From the cell containing the given text, extract its center point as (x, y) coordinate. 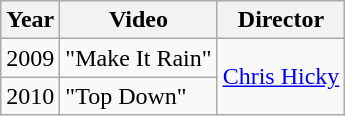
Year (30, 20)
"Make It Rain" (138, 58)
Video (138, 20)
Chris Hicky (281, 77)
Director (281, 20)
2009 (30, 58)
2010 (30, 96)
"Top Down" (138, 96)
